For the text-containing cell, return its midpoint in [x, y] coordinate format. 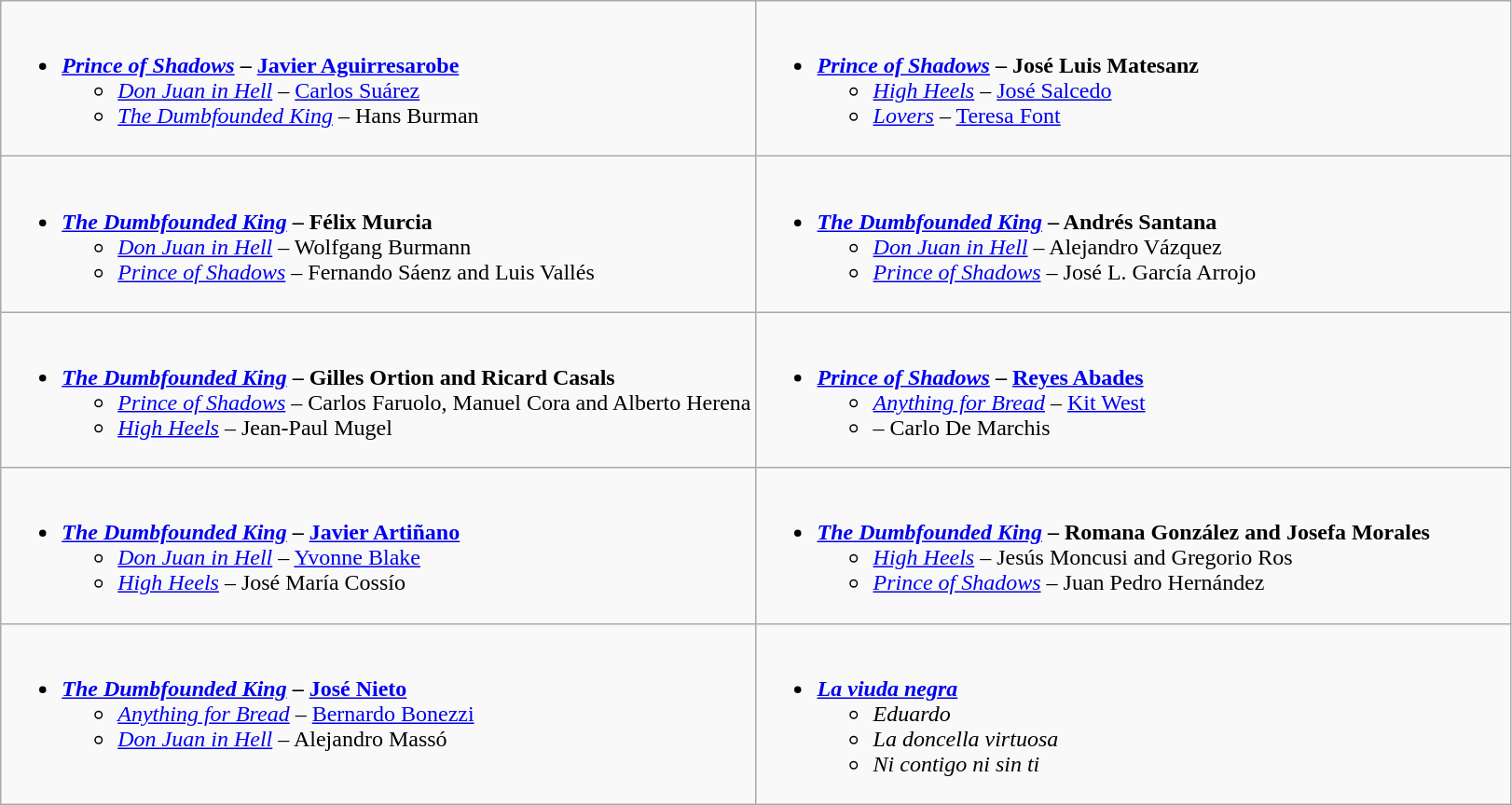
Prince of Shadows – Javier Aguirresarobe Don Juan in Hell – Carlos SuárezThe Dumbfounded King – Hans Burman [378, 78]
The Dumbfounded King – Javier Artiñano Don Juan in Hell – Yvonne BlakeHigh Heels – José María Cossío [378, 546]
Prince of Shadows – José Luis Matesanz High Heels – José SalcedoLovers – Teresa Font [1134, 78]
The Dumbfounded King – Gilles Ortion and Ricard Casals Prince of Shadows – Carlos Faruolo, Manuel Cora and Alberto HerenaHigh Heels – Jean-Paul Mugel [378, 389]
La viuda negra EduardoLa doncella virtuosaNi contigo ni sin ti [1134, 714]
The Dumbfounded King – Romana González and Josefa Morales High Heels – Jesús Moncusi and Gregorio RosPrince of Shadows – Juan Pedro Hernández [1134, 546]
The Dumbfounded King – Félix Murcia Don Juan in Hell – Wolfgang BurmannPrince of Shadows – Fernando Sáenz and Luis Vallés [378, 235]
Prince of Shadows – Reyes Abades Anything for Bread – Kit West – Carlo De Marchis [1134, 389]
The Dumbfounded King – José Nieto Anything for Bread – Bernardo BonezziDon Juan in Hell – Alejandro Massó [378, 714]
The Dumbfounded King – Andrés Santana Don Juan in Hell – Alejandro VázquezPrince of Shadows – José L. García Arrojo [1134, 235]
